Scan for the cell matching the given text and deliver its [X, Y] coordinate at center. 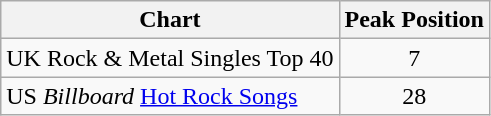
28 [414, 96]
UK Rock & Metal Singles Top 40 [170, 58]
Peak Position [414, 20]
7 [414, 58]
US Billboard Hot Rock Songs [170, 96]
Chart [170, 20]
